Output the [X, Y] coordinate of the center of the cell containing the given text.  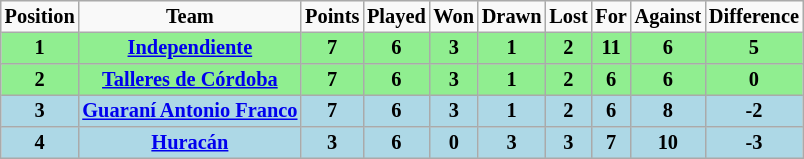
Difference [754, 17]
Against [668, 17]
Won [454, 17]
5 [754, 48]
Team [190, 17]
Huracán [190, 143]
Position [40, 17]
Guaraní Antonio Franco [190, 111]
For [610, 17]
4 [40, 143]
Played [396, 17]
11 [610, 48]
Points [332, 17]
Talleres de Córdoba [190, 80]
-3 [754, 143]
10 [668, 143]
Independiente [190, 48]
Drawn [512, 17]
8 [668, 111]
-2 [754, 111]
Lost [568, 17]
